For the text-containing cell, return its midpoint in [x, y] coordinate format. 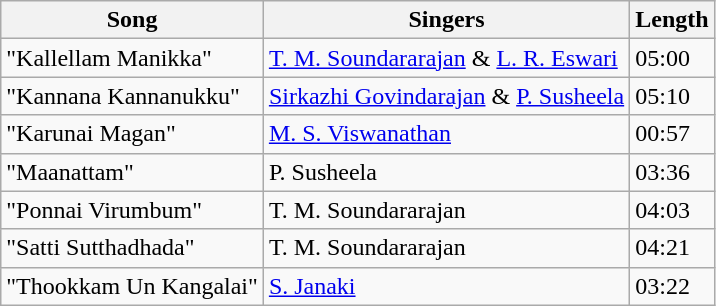
05:10 [672, 96]
M. S. Viswanathan [446, 134]
"Satti Sutthadhada" [132, 248]
00:57 [672, 134]
"Ponnai Virumbum" [132, 210]
S. Janaki [446, 286]
Length [672, 20]
Singers [446, 20]
"Maanattam" [132, 172]
03:36 [672, 172]
"Kallellam Manikka" [132, 58]
03:22 [672, 286]
T. M. Soundararajan & L. R. Eswari [446, 58]
"Karunai Magan" [132, 134]
"Kannana Kannanukku" [132, 96]
04:03 [672, 210]
P. Susheela [446, 172]
05:00 [672, 58]
Song [132, 20]
"Thookkam Un Kangalai" [132, 286]
Sirkazhi Govindarajan & P. Susheela [446, 96]
04:21 [672, 248]
